Output the [x, y] coordinate of the center of the cell containing the given text.  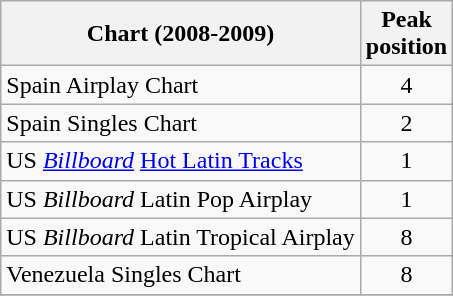
Peakposition [406, 34]
4 [406, 85]
US Billboard Latin Tropical Airplay [181, 237]
Chart (2008-2009) [181, 34]
Venezuela Singles Chart [181, 275]
US Billboard Hot Latin Tracks [181, 161]
2 [406, 123]
Spain Singles Chart [181, 123]
US Billboard Latin Pop Airplay [181, 199]
Spain Airplay Chart [181, 85]
